Return the [X, Y] coordinate for the center point of the cell that contains the specified text.  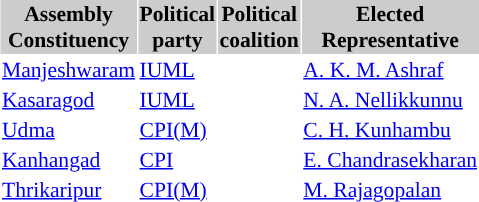
A. K. M. Ashraf [390, 69]
Udma [68, 129]
C. H. Kunhambu [390, 129]
Manjeshwaram [68, 69]
E. Chandrasekharan [390, 159]
CPI(M) [178, 129]
Political coalition [259, 27]
Assembly Constituency [68, 27]
Kasaragod [68, 99]
Kanhangad [68, 159]
CPI [178, 159]
Political party [178, 27]
Elected Representative [390, 27]
N. A. Nellikkunnu [390, 99]
